Find where the given text appears and provide that cell's center as [X, Y] coordinate. 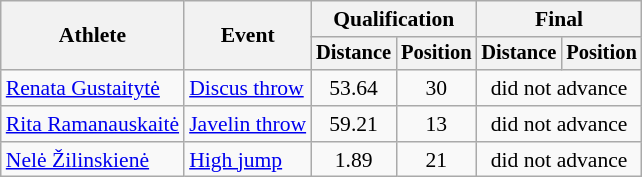
30 [436, 88]
13 [436, 124]
Qualification [394, 19]
Final [558, 19]
Event [248, 36]
53.64 [354, 88]
Discus throw [248, 88]
59.21 [354, 124]
Athlete [92, 36]
Javelin throw [248, 124]
Renata Gustaitytė [92, 88]
Rita Ramanauskaitė [92, 124]
